Return (x, y) of the center of cell containing provided text 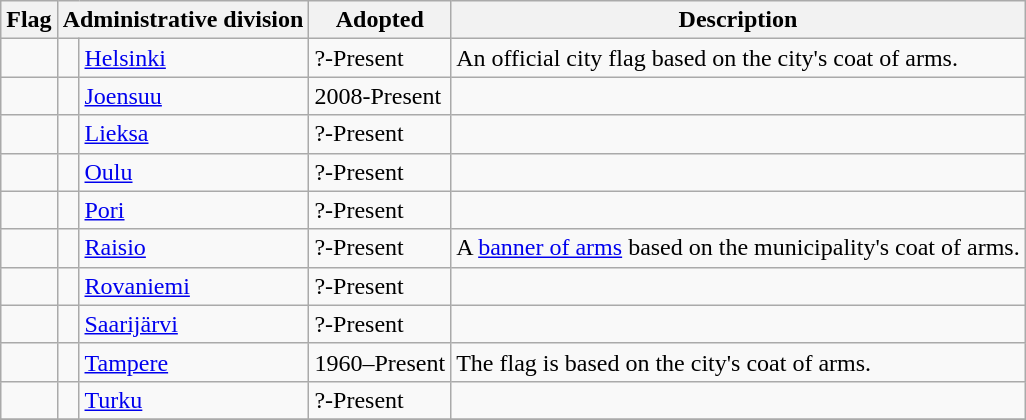
Joensuu (194, 96)
Helsinki (194, 58)
A banner of arms based on the municipality's coat of arms. (738, 248)
Lieksa (194, 134)
Adopted (380, 20)
Saarijärvi (194, 324)
An official city flag based on the city's coat of arms. (738, 58)
Administrative division (183, 20)
Turku (194, 400)
The flag is based on the city's coat of arms. (738, 362)
Description (738, 20)
Pori (194, 210)
Rovaniemi (194, 286)
1960–Present (380, 362)
Raisio (194, 248)
Tampere (194, 362)
Flag (29, 20)
2008-Present (380, 96)
Oulu (194, 172)
